Return the (X, Y) coordinate for the center point of the cell that contains the specified text.  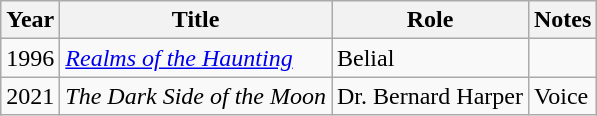
Realms of the Haunting (196, 58)
Title (196, 20)
Voice (562, 96)
Role (430, 20)
Notes (562, 20)
1996 (30, 58)
2021 (30, 96)
Year (30, 20)
Dr. Bernard Harper (430, 96)
Belial (430, 58)
The Dark Side of the Moon (196, 96)
